Pinpoint the cell where the given text exists, returning its (x, y) midpoint coordinate. 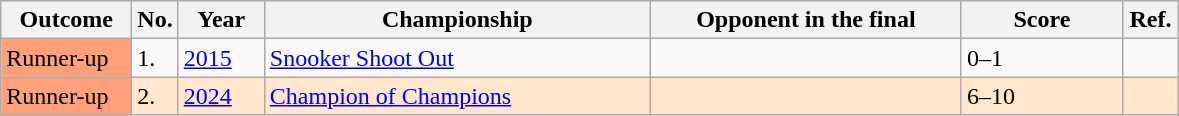
Snooker Shoot Out (457, 58)
Score (1042, 20)
6–10 (1042, 96)
Championship (457, 20)
Outcome (66, 20)
Champion of Champions (457, 96)
Year (221, 20)
No. (155, 20)
2024 (221, 96)
2015 (221, 58)
2. (155, 96)
Opponent in the final (806, 20)
0–1 (1042, 58)
Ref. (1150, 20)
1. (155, 58)
